Output the (x, y) coordinate of the center of the cell containing the given text.  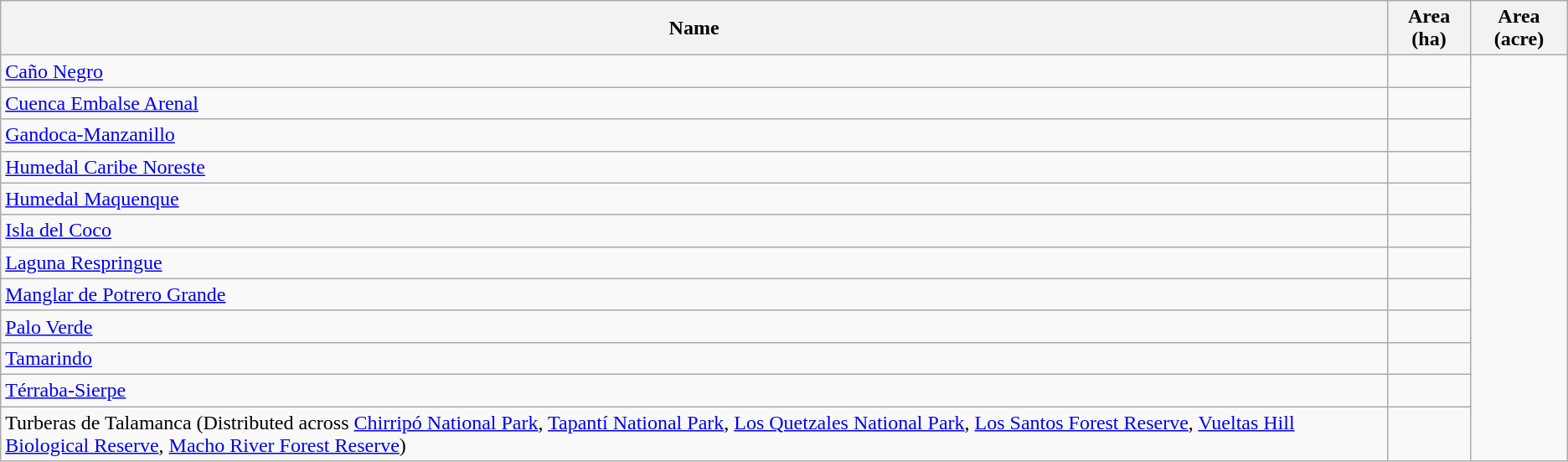
Cuenca Embalse Arenal (694, 103)
Humedal Maquenque (694, 199)
Laguna Respringue (694, 262)
Name (694, 29)
Isla del Coco (694, 231)
Palo Verde (694, 326)
Area (ha) (1429, 29)
Humedal Caribe Noreste (694, 167)
Gandoca-Manzanillo (694, 135)
Area (acre) (1519, 29)
Manglar de Potrero Grande (694, 294)
Térraba-Sierpe (694, 390)
Caño Negro (694, 71)
Tamarindo (694, 358)
